Search for the cell housing the specified text and yield its [X, Y] center coordinate. 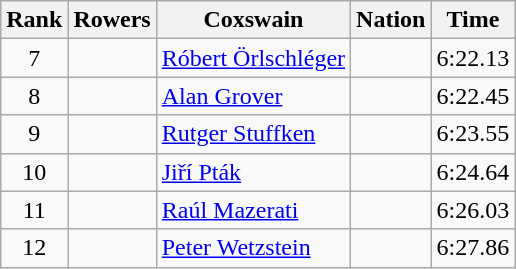
Rank [34, 20]
Rutger Stuffken [253, 134]
6:22.13 [473, 58]
Raúl Mazerati [253, 210]
6:24.64 [473, 172]
10 [34, 172]
Nation [391, 20]
Jiří Pták [253, 172]
7 [34, 58]
Alan Grover [253, 96]
Rowers [112, 20]
8 [34, 96]
Róbert Örlschléger [253, 58]
12 [34, 248]
9 [34, 134]
Peter Wetzstein [253, 248]
6:26.03 [473, 210]
Time [473, 20]
6:22.45 [473, 96]
Coxswain [253, 20]
11 [34, 210]
6:27.86 [473, 248]
6:23.55 [473, 134]
